Scan for the cell matching the given text and deliver its (X, Y) coordinate at center. 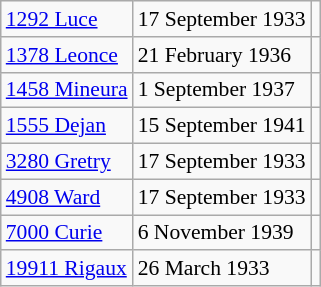
21 February 1936 (222, 55)
6 November 1939 (222, 233)
15 September 1941 (222, 126)
4908 Ward (67, 197)
1555 Dejan (67, 126)
1292 Luce (67, 19)
19911 Rigaux (67, 269)
1378 Leonce (67, 55)
1 September 1937 (222, 90)
26 March 1933 (222, 269)
1458 Mineura (67, 90)
3280 Gretry (67, 162)
7000 Curie (67, 233)
